Capture the cell that displays the provided text and extract its [X, Y] central coordinate. 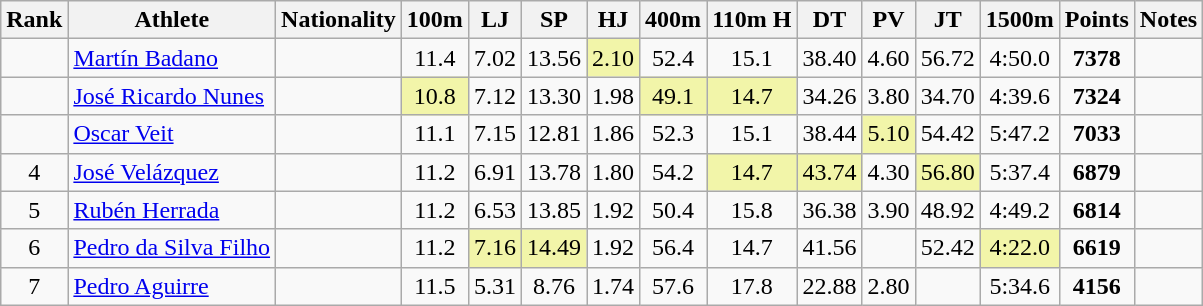
SP [554, 20]
Rank [34, 20]
5 [34, 210]
4156 [1096, 286]
13.78 [554, 172]
400m [674, 20]
6.91 [494, 172]
7.15 [494, 134]
7.16 [494, 248]
56.4 [674, 248]
José Velázquez [172, 172]
4:22.0 [1020, 248]
Pedro da Silva Filho [172, 248]
4.60 [888, 58]
13.30 [554, 96]
3.90 [888, 210]
1.80 [612, 172]
Martín Badano [172, 58]
DT [830, 20]
6619 [1096, 248]
100m [434, 20]
7.12 [494, 96]
12.81 [554, 134]
7.02 [494, 58]
3.80 [888, 96]
Rubén Herrada [172, 210]
11.1 [434, 134]
10.8 [434, 96]
Nationality [339, 20]
54.42 [948, 134]
52.3 [674, 134]
Pedro Aguirre [172, 286]
8.76 [554, 286]
15.8 [752, 210]
6879 [1096, 172]
1500m [1020, 20]
41.56 [830, 248]
38.40 [830, 58]
2.80 [888, 286]
5:34.6 [1020, 286]
52.4 [674, 58]
11.4 [434, 58]
5.31 [494, 286]
4 [34, 172]
5.10 [888, 134]
Notes [1168, 20]
PV [888, 20]
1.86 [612, 134]
José Ricardo Nunes [172, 96]
LJ [494, 20]
56.80 [948, 172]
JT [948, 20]
17.8 [752, 286]
6.53 [494, 210]
4.30 [888, 172]
56.72 [948, 58]
50.4 [674, 210]
14.49 [554, 248]
43.74 [830, 172]
54.2 [674, 172]
7378 [1096, 58]
36.38 [830, 210]
52.42 [948, 248]
7 [34, 286]
34.26 [830, 96]
34.70 [948, 96]
4:39.6 [1020, 96]
1.98 [612, 96]
5:37.4 [1020, 172]
57.6 [674, 286]
2.10 [612, 58]
7324 [1096, 96]
6814 [1096, 210]
5:47.2 [1020, 134]
48.92 [948, 210]
Points [1096, 20]
6 [34, 248]
13.85 [554, 210]
38.44 [830, 134]
22.88 [830, 286]
11.5 [434, 286]
4:50.0 [1020, 58]
Oscar Veit [172, 134]
1.74 [612, 286]
HJ [612, 20]
49.1 [674, 96]
4:49.2 [1020, 210]
13.56 [554, 58]
Athlete [172, 20]
110m H [752, 20]
7033 [1096, 134]
